Detect which cell encompasses the target text, then output its (x, y) center coordinate. 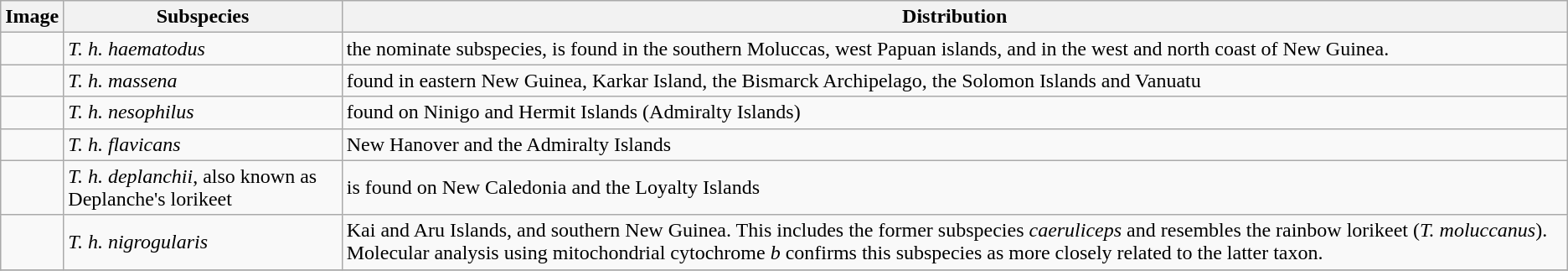
T. h. haematodus (203, 49)
T. h. nesophilus (203, 112)
found in eastern New Guinea, Karkar Island, the Bismarck Archipelago, the Solomon Islands and Vanuatu (955, 81)
T. h. nigrogularis (203, 242)
found on Ninigo and Hermit Islands (Admiralty Islands) (955, 112)
Distribution (955, 17)
T. h. deplanchii, also known as Deplanche's lorikeet (203, 188)
Image (32, 17)
Subspecies (203, 17)
is found on New Caledonia and the Loyalty Islands (955, 188)
T. h. massena (203, 81)
the nominate subspecies, is found in the southern Moluccas, west Papuan islands, and in the west and north coast of New Guinea. (955, 49)
T. h. flavicans (203, 144)
New Hanover and the Admiralty Islands (955, 144)
